Locate the cell with the specified text and output its (x, y) center coordinate. 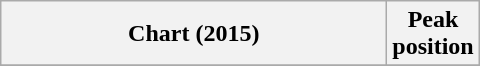
Peakposition (433, 34)
Chart (2015) (194, 34)
